Locate the cell with the specified text and output its [X, Y] center coordinate. 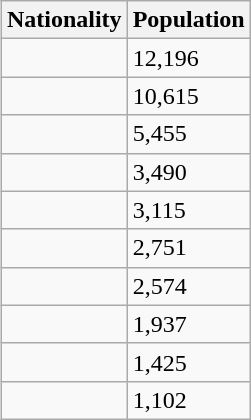
1,102 [188, 400]
2,574 [188, 286]
Nationality [64, 20]
10,615 [188, 96]
1,425 [188, 362]
12,196 [188, 58]
3,490 [188, 172]
5,455 [188, 134]
2,751 [188, 248]
1,937 [188, 324]
Population [188, 20]
3,115 [188, 210]
